Scan for the cell matching the given text and deliver its (x, y) coordinate at center. 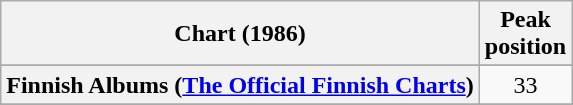
Chart (1986) (240, 34)
33 (525, 85)
Finnish Albums (The Official Finnish Charts) (240, 85)
Peakposition (525, 34)
